Provide the (x, y) coordinate of the cell's center where the given text is located.  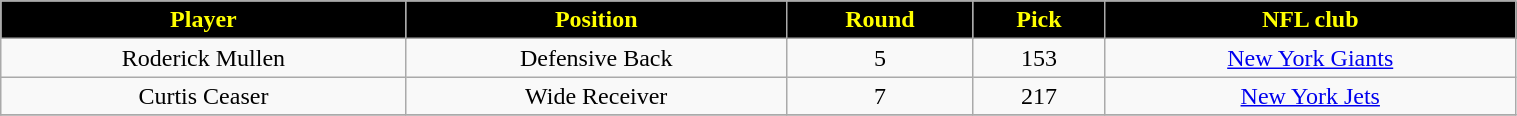
Wide Receiver (596, 96)
Player (204, 20)
NFL club (1310, 20)
New York Jets (1310, 96)
Defensive Back (596, 58)
Position (596, 20)
Curtis Ceaser (204, 96)
153 (1038, 58)
New York Giants (1310, 58)
Pick (1038, 20)
Roderick Mullen (204, 58)
Round (880, 20)
217 (1038, 96)
5 (880, 58)
7 (880, 96)
